From the cell containing the given text, extract its center point as [x, y] coordinate. 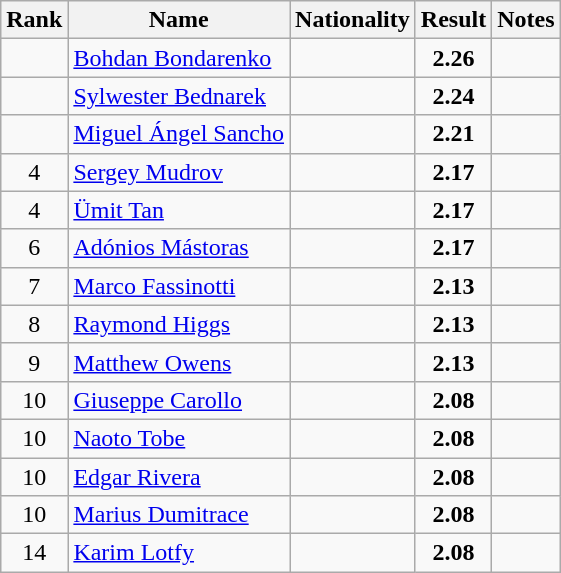
Result [453, 20]
Rank [34, 20]
6 [34, 248]
7 [34, 286]
Nationality [353, 20]
Sylwester Bednarek [179, 96]
2.21 [453, 134]
Edgar Rivera [179, 477]
Adónios Mástoras [179, 248]
Bohdan Bondarenko [179, 58]
Sergey Mudrov [179, 172]
Matthew Owens [179, 362]
Marco Fassinotti [179, 286]
2.26 [453, 58]
Giuseppe Carollo [179, 400]
Miguel Ángel Sancho [179, 134]
9 [34, 362]
8 [34, 324]
Marius Dumitrace [179, 515]
Raymond Higgs [179, 324]
14 [34, 553]
Name [179, 20]
Karim Lotfy [179, 553]
Naoto Tobe [179, 438]
2.24 [453, 96]
Ümit Tan [179, 210]
Notes [526, 20]
